Search for the cell housing the specified text and yield its (x, y) center coordinate. 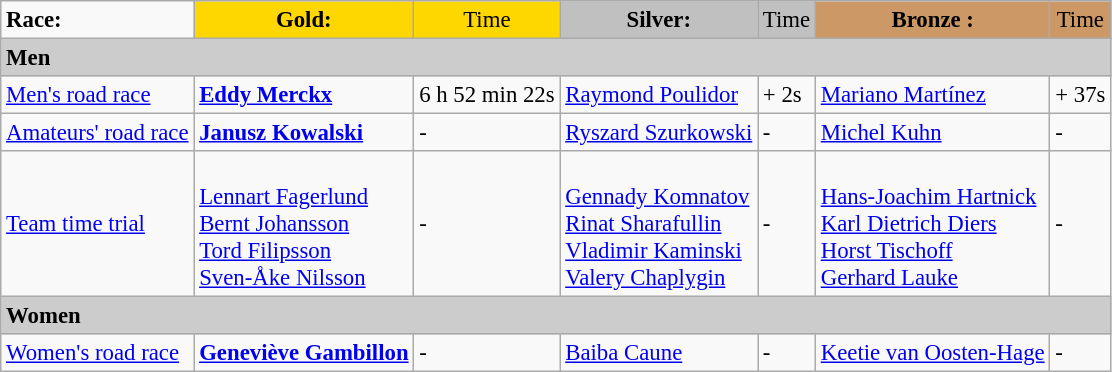
Women (556, 316)
+ 2s (787, 95)
Silver: (659, 20)
Hans-Joachim Hartnick Karl Dietrich Diers Horst Tischoff Gerhard Lauke (932, 224)
Keetie van Oosten-Hage (932, 353)
Team time trial (98, 224)
Michel Kuhn (932, 133)
Lennart Fagerlund Bernt Johansson Tord Filipsson Sven-Åke Nilsson (304, 224)
6 h 52 min 22s (487, 95)
Mariano Martínez (932, 95)
Baiba Caune (659, 353)
Raymond Poulidor (659, 95)
Geneviève Gambillon (304, 353)
+ 37s (1080, 95)
Bronze : (932, 20)
Race: (98, 20)
Men (556, 58)
Gold: (304, 20)
Eddy Merckx (304, 95)
Gennady Komnatov Rinat Sharafullin Vladimir Kaminski Valery Chaplygin (659, 224)
Men's road race (98, 95)
Amateurs' road race (98, 133)
Ryszard Szurkowski (659, 133)
Women's road race (98, 353)
Janusz Kowalski (304, 133)
